From the cell containing the given text, extract its center point as [X, Y] coordinate. 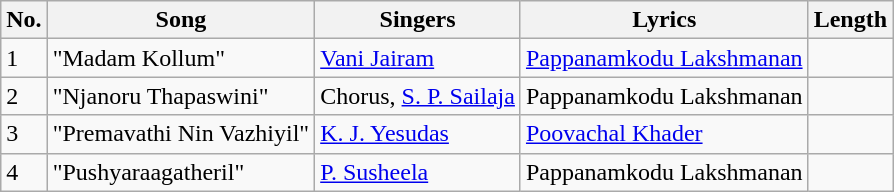
2 [24, 96]
Singers [418, 20]
"Njanoru Thapaswini" [181, 96]
Length [850, 20]
3 [24, 134]
4 [24, 172]
"Pushyaraagatheril" [181, 172]
Chorus, S. P. Sailaja [418, 96]
1 [24, 58]
P. Susheela [418, 172]
Vani Jairam [418, 58]
"Premavathi Nin Vazhiyil" [181, 134]
K. J. Yesudas [418, 134]
"Madam Kollum" [181, 58]
No. [24, 20]
Poovachal Khader [664, 134]
Lyrics [664, 20]
Song [181, 20]
